Capture the cell that displays the provided text and extract its (x, y) central coordinate. 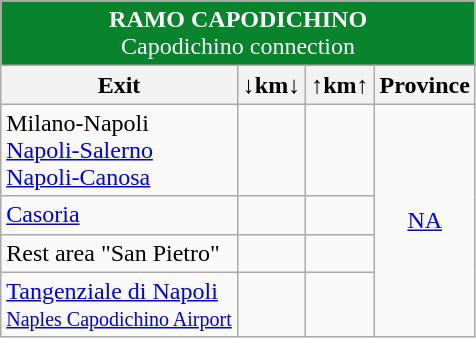
Milano-Napoli Napoli-Salerno Napoli-Canosa (120, 150)
Rest area "San Pietro" (120, 253)
NA (424, 220)
↓km↓ (271, 85)
↑km↑ (340, 85)
RAMO CAPODICHINOCapodichino connection (238, 34)
Exit (120, 85)
Casoria (120, 215)
Tangenziale di Napoli Naples Capodichino Airport (120, 304)
Province (424, 85)
